Return [x, y] of the center of cell containing provided text 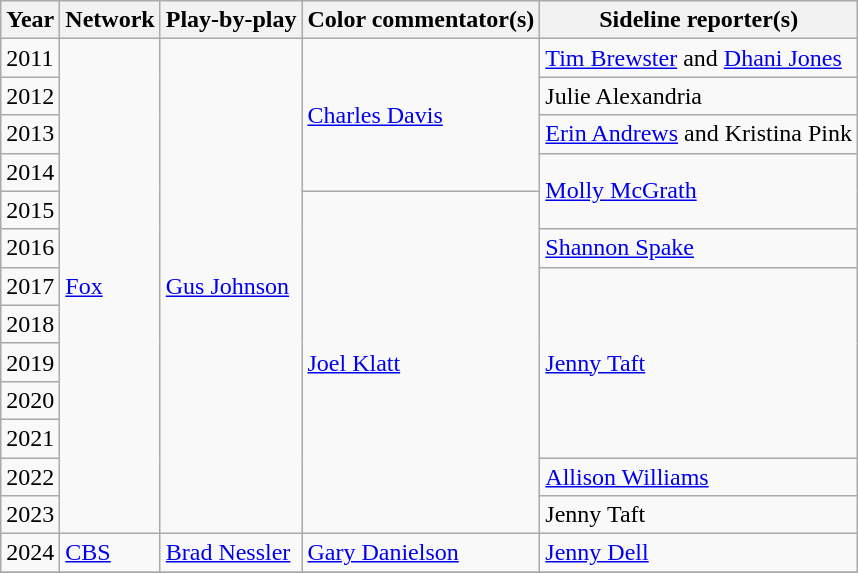
Molly McGrath [699, 191]
Shannon Spake [699, 248]
2021 [30, 438]
2016 [30, 248]
2015 [30, 210]
Allison Williams [699, 477]
Joel Klatt [421, 362]
Gary Danielson [421, 553]
Network [110, 20]
Year [30, 20]
2011 [30, 58]
2020 [30, 400]
2023 [30, 515]
2013 [30, 134]
2024 [30, 553]
Jenny Dell [699, 553]
2022 [30, 477]
Play-by-play [231, 20]
2018 [30, 324]
CBS [110, 553]
2012 [30, 96]
2017 [30, 286]
Julie Alexandria [699, 96]
Charles Davis [421, 115]
Tim Brewster and Dhani Jones [699, 58]
Erin Andrews and Kristina Pink [699, 134]
Color commentator(s) [421, 20]
Fox [110, 286]
2019 [30, 362]
Gus Johnson [231, 286]
2014 [30, 172]
Brad Nessler [231, 553]
Sideline reporter(s) [699, 20]
